Output the (x, y) coordinate of the center of the cell containing the given text.  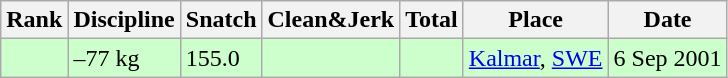
Place (536, 20)
Discipline (124, 20)
Date (668, 20)
Snatch (221, 20)
6 Sep 2001 (668, 58)
Total (432, 20)
155.0 (221, 58)
–77 kg (124, 58)
Kalmar, SWE (536, 58)
Rank (34, 20)
Clean&Jerk (331, 20)
